Output the [x, y] coordinate of the center of the cell containing the given text.  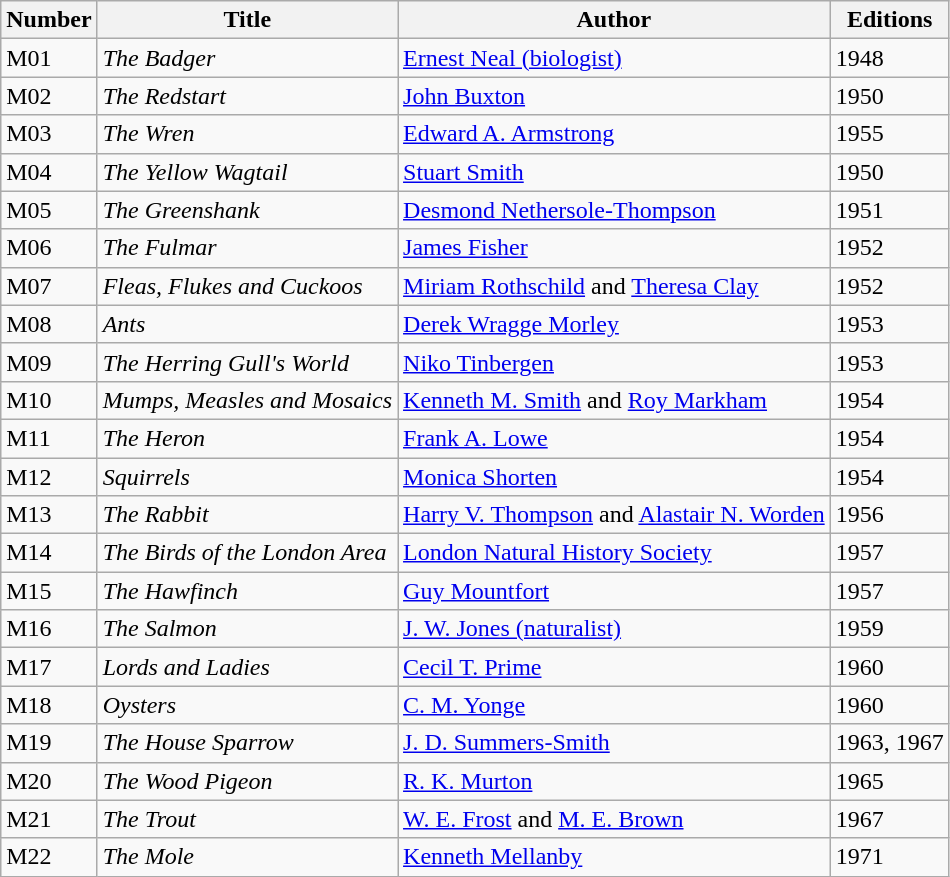
1971 [890, 857]
The Salmon [247, 629]
The Yellow Wagtail [247, 172]
1959 [890, 629]
M17 [49, 667]
M13 [49, 515]
The Hawfinch [247, 591]
Oysters [247, 705]
Fleas, Flukes and Cuckoos [247, 286]
The Redstart [247, 96]
J. D. Summers-Smith [614, 743]
M05 [49, 210]
The Heron [247, 438]
The Badger [247, 58]
The Wood Pigeon [247, 781]
M08 [49, 324]
The Fulmar [247, 248]
M07 [49, 286]
M01 [49, 58]
The House Sparrow [247, 743]
M04 [49, 172]
The Trout [247, 819]
John Buxton [614, 96]
The Rabbit [247, 515]
W. E. Frost and M. E. Brown [614, 819]
Frank A. Lowe [614, 438]
Harry V. Thompson and Alastair N. Worden [614, 515]
Author [614, 20]
The Herring Gull's World [247, 362]
Ants [247, 324]
1948 [890, 58]
Miriam Rothschild and Theresa Clay [614, 286]
Cecil T. Prime [614, 667]
Ernest Neal (biologist) [614, 58]
M11 [49, 438]
M18 [49, 705]
1956 [890, 515]
The Birds of the London Area [247, 553]
Number [49, 20]
1967 [890, 819]
London Natural History Society [614, 553]
M15 [49, 591]
Kenneth M. Smith and Roy Markham [614, 400]
R. K. Murton [614, 781]
Editions [890, 20]
M02 [49, 96]
James Fisher [614, 248]
C. M. Yonge [614, 705]
Stuart Smith [614, 172]
The Greenshank [247, 210]
M09 [49, 362]
M14 [49, 553]
M19 [49, 743]
M12 [49, 477]
Niko Tinbergen [614, 362]
M16 [49, 629]
Kenneth Mellanby [614, 857]
Desmond Nethersole-Thompson [614, 210]
M20 [49, 781]
Lords and Ladies [247, 667]
1965 [890, 781]
Guy Mountfort [614, 591]
Title [247, 20]
The Wren [247, 134]
1951 [890, 210]
M03 [49, 134]
1963, 1967 [890, 743]
M06 [49, 248]
M10 [49, 400]
J. W. Jones (naturalist) [614, 629]
Mumps, Measles and Mosaics [247, 400]
Squirrels [247, 477]
M21 [49, 819]
1955 [890, 134]
The Mole [247, 857]
Derek Wragge Morley [614, 324]
Monica Shorten [614, 477]
M22 [49, 857]
Edward A. Armstrong [614, 134]
